Locate the cell with the specified text and output its [x, y] center coordinate. 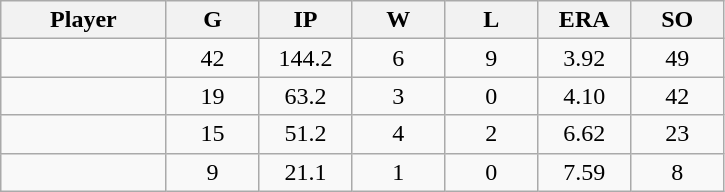
4.10 [584, 96]
8 [678, 172]
49 [678, 58]
51.2 [306, 134]
63.2 [306, 96]
23 [678, 134]
IP [306, 20]
144.2 [306, 58]
ERA [584, 20]
21.1 [306, 172]
W [398, 20]
6.62 [584, 134]
L [492, 20]
6 [398, 58]
4 [398, 134]
SO [678, 20]
15 [212, 134]
3 [398, 96]
1 [398, 172]
Player [84, 20]
3.92 [584, 58]
2 [492, 134]
G [212, 20]
19 [212, 96]
7.59 [584, 172]
